Detect which cell encompasses the target text, then output its (x, y) center coordinate. 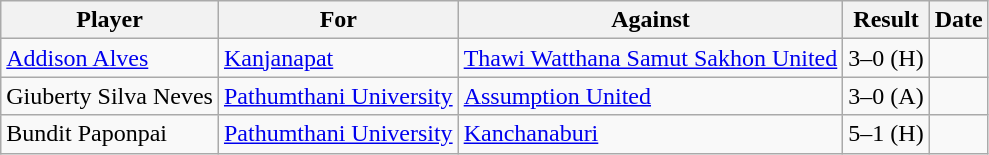
Thawi Watthana Samut Sakhon United (650, 58)
Giuberty Silva Neves (110, 96)
Result (886, 20)
Against (650, 20)
3–0 (H) (886, 58)
Kanjanapat (338, 58)
Addison Alves (110, 58)
Kanchanaburi (650, 134)
Date (958, 20)
For (338, 20)
Assumption United (650, 96)
Bundit Paponpai (110, 134)
5–1 (H) (886, 134)
3–0 (A) (886, 96)
Player (110, 20)
